Locate the cell with the specified text and output its (x, y) center coordinate. 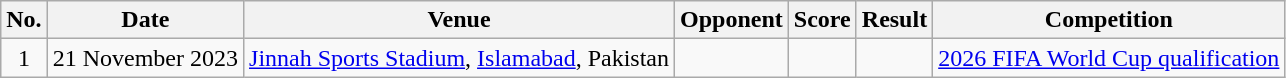
Opponent (732, 20)
No. (24, 20)
Result (894, 20)
1 (24, 58)
21 November 2023 (145, 58)
2026 FIFA World Cup qualification (1109, 58)
Score (822, 20)
Competition (1109, 20)
Date (145, 20)
Jinnah Sports Stadium, Islamabad, Pakistan (460, 58)
Venue (460, 20)
